Identify which cell holds the provided text, then report its [x, y] central coordinate. 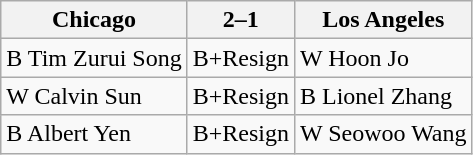
W Calvin Sun [94, 96]
W Seowoo Wang [383, 134]
2–1 [240, 20]
W Hoon Jo [383, 58]
B Tim Zurui Song [94, 58]
Chicago [94, 20]
B Lionel Zhang [383, 96]
B Albert Yen [94, 134]
Los Angeles [383, 20]
